Capture the cell that displays the provided text and extract its (x, y) central coordinate. 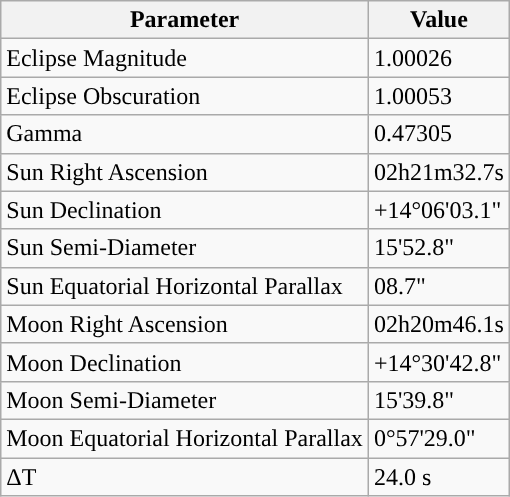
Sun Semi-Diameter (185, 248)
Moon Declination (185, 362)
Moon Right Ascension (185, 324)
Sun Right Ascension (185, 172)
Moon Semi-Diameter (185, 400)
Parameter (185, 20)
0°57'29.0" (438, 438)
02h21m32.7s (438, 172)
1.00053 (438, 96)
08.7" (438, 286)
24.0 s (438, 477)
Gamma (185, 134)
15'52.8" (438, 248)
Moon Equatorial Horizontal Parallax (185, 438)
ΔT (185, 477)
Value (438, 20)
0.47305 (438, 134)
+14°06'03.1" (438, 210)
Eclipse Magnitude (185, 58)
Eclipse Obscuration (185, 96)
Sun Equatorial Horizontal Parallax (185, 286)
1.00026 (438, 58)
Sun Declination (185, 210)
+14°30'42.8" (438, 362)
02h20m46.1s (438, 324)
15'39.8" (438, 400)
